Return the (x, y) coordinate for the center point of the cell that contains the specified text.  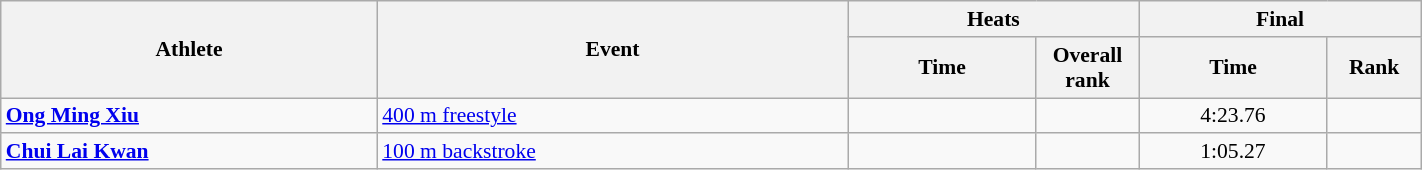
1:05.27 (1233, 152)
Chui Lai Kwan (189, 152)
Rank (1374, 68)
Heats (994, 19)
400 m freestyle (612, 116)
Athlete (189, 50)
Event (612, 50)
Overall rank (1088, 68)
4:23.76 (1233, 116)
Ong Ming Xiu (189, 116)
Final (1280, 19)
100 m backstroke (612, 152)
